From the cell containing the given text, extract its center point as (x, y) coordinate. 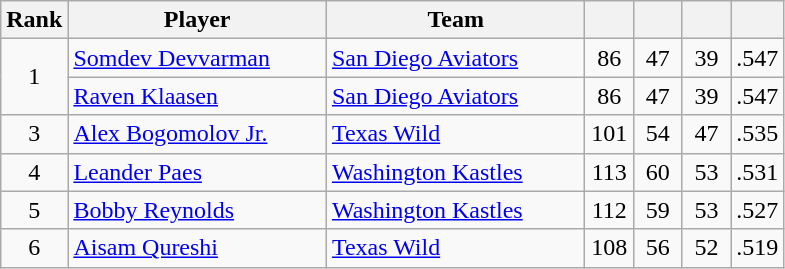
108 (610, 248)
Leander Paes (198, 172)
Alex Bogomolov Jr. (198, 134)
Rank (34, 20)
4 (34, 172)
60 (658, 172)
54 (658, 134)
101 (610, 134)
6 (34, 248)
5 (34, 210)
Aisam Qureshi (198, 248)
.527 (758, 210)
.531 (758, 172)
59 (658, 210)
3 (34, 134)
52 (706, 248)
.519 (758, 248)
112 (610, 210)
1 (34, 77)
Raven Klaasen (198, 96)
Player (198, 20)
113 (610, 172)
.535 (758, 134)
Bobby Reynolds (198, 210)
56 (658, 248)
Team (456, 20)
Somdev Devvarman (198, 58)
